Identify which cell holds the provided text, then report its [X, Y] central coordinate. 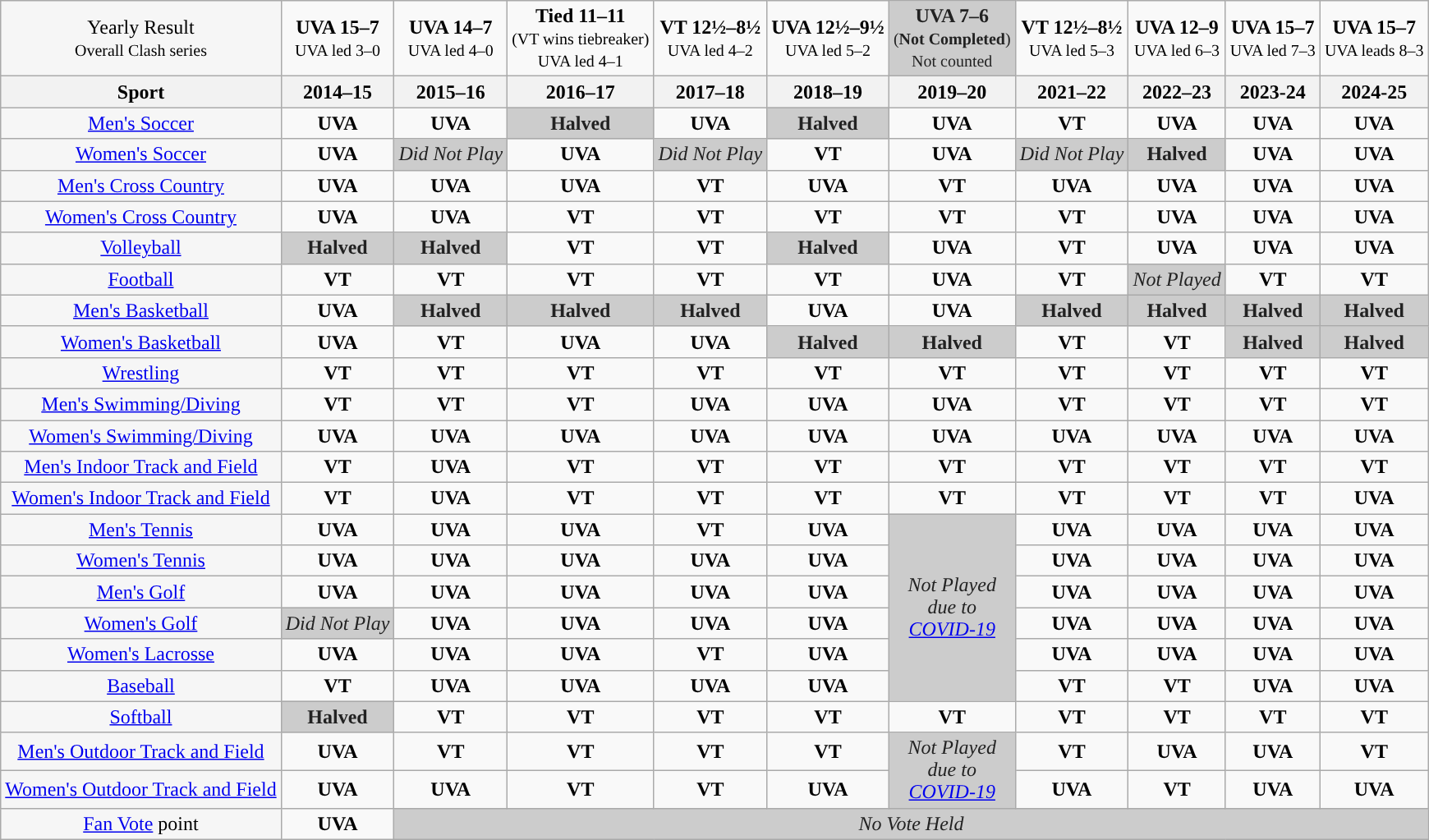
VT 12½–8½UVA led 5–3 [1072, 39]
Women's Indoor Track and Field [141, 498]
Women's Outdoor Track and Field [141, 789]
2022–23 [1177, 92]
Softball [141, 717]
Men's Basketball [141, 310]
UVA 15–7UVA led 3–0 [338, 39]
Football [141, 279]
UVA 15–7UVA led 7–3 [1273, 39]
2014–15 [338, 92]
Fan Vote point [141, 824]
Men's Tennis [141, 530]
UVA 15–7UVA leads 8–3 [1374, 39]
Baseball [141, 686]
Sport [141, 92]
UVA 12½–9½UVA led 5–2 [828, 39]
Not Played [1177, 279]
2019–20 [952, 92]
Women's Soccer [141, 154]
2016–17 [581, 92]
2018–19 [828, 92]
Men's Soccer [141, 123]
2021–22 [1072, 92]
Women's Basketball [141, 342]
VT 12½–8½UVA led 4–2 [710, 39]
Men's Golf [141, 592]
2015–16 [451, 92]
Men's Swimming/Diving [141, 404]
Men's Outdoor Track and Field [141, 751]
Tied 11–11(VT wins tiebreaker)UVA led 4–1 [581, 39]
Yearly Result Overall Clash series [141, 39]
Women's Cross Country [141, 217]
Women's Swimming/Diving [141, 436]
Men's Cross Country [141, 186]
UVA 12–9UVA led 6–3 [1177, 39]
Women's Lacrosse [141, 654]
Women's Tennis [141, 561]
Wrestling [141, 373]
Volleyball [141, 248]
2024-25 [1374, 92]
Women's Golf [141, 623]
2023-24 [1273, 92]
Men's Indoor Track and Field [141, 467]
2017–18 [710, 92]
UVA 14–7UVA led 4–0 [451, 39]
No Vote Held [912, 824]
UVA 7–6(Not Completed)Not counted [952, 39]
